Locate the cell with the specified text and output its [X, Y] center coordinate. 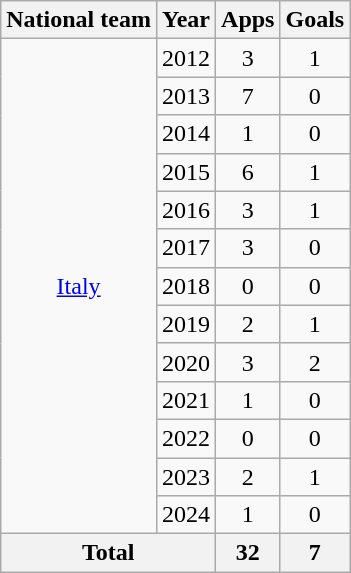
2017 [186, 248]
2020 [186, 362]
Year [186, 20]
2018 [186, 286]
2014 [186, 134]
2016 [186, 210]
Apps [248, 20]
Goals [315, 20]
2013 [186, 96]
2023 [186, 477]
Italy [79, 286]
2012 [186, 58]
2022 [186, 438]
Total [108, 553]
2024 [186, 515]
2015 [186, 172]
National team [79, 20]
6 [248, 172]
2019 [186, 324]
32 [248, 553]
2021 [186, 400]
